Return the (X, Y) coordinate for the center point of the cell that contains the specified text.  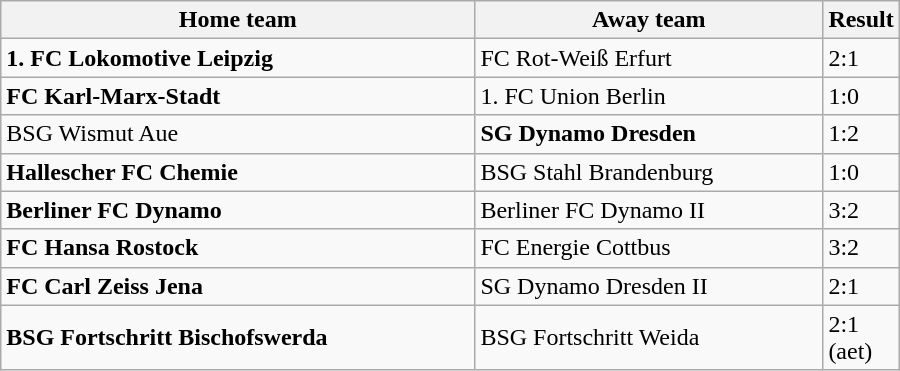
1. FC Union Berlin (649, 96)
1:2 (861, 134)
1. FC Lokomotive Leipzig (238, 58)
Hallescher FC Chemie (238, 172)
SG Dynamo Dresden (649, 134)
BSG Fortschritt Bischofswerda (238, 338)
SG Dynamo Dresden II (649, 286)
FC Energie Cottbus (649, 248)
2:1 (aet) (861, 338)
FC Rot-Weiß Erfurt (649, 58)
Away team (649, 20)
FC Karl-Marx-Stadt (238, 96)
Home team (238, 20)
FC Hansa Rostock (238, 248)
BSG Stahl Brandenburg (649, 172)
Berliner FC Dynamo II (649, 210)
Berliner FC Dynamo (238, 210)
BSG Wismut Aue (238, 134)
FC Carl Zeiss Jena (238, 286)
Result (861, 20)
BSG Fortschritt Weida (649, 338)
